From the cell containing the given text, extract its center point as [X, Y] coordinate. 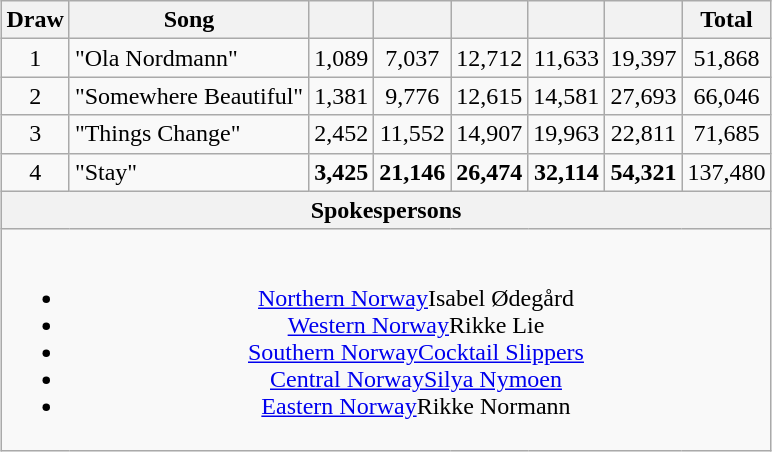
9,776 [412, 96]
"Things Change" [188, 134]
Song [188, 20]
Northern NorwayIsabel ØdegårdWestern NorwayRikke LieSouthern NorwayCocktail SlippersCentral NorwaySilya NymoenEastern NorwayRikke Normann [386, 340]
11,633 [566, 58]
14,581 [566, 96]
19,963 [566, 134]
Spokespersons [386, 210]
19,397 [644, 58]
27,693 [644, 96]
12,615 [490, 96]
Total [726, 20]
54,321 [644, 172]
7,037 [412, 58]
1,381 [342, 96]
66,046 [726, 96]
"Ola Nordmann" [188, 58]
"Stay" [188, 172]
2 [35, 96]
11,552 [412, 134]
137,480 [726, 172]
32,114 [566, 172]
14,907 [490, 134]
21,146 [412, 172]
3 [35, 134]
71,685 [726, 134]
1,089 [342, 58]
"Somewhere Beautiful" [188, 96]
12,712 [490, 58]
1 [35, 58]
51,868 [726, 58]
2,452 [342, 134]
26,474 [490, 172]
Draw [35, 20]
3,425 [342, 172]
22,811 [644, 134]
4 [35, 172]
